Pinpoint the cell where the given text exists, returning its (x, y) midpoint coordinate. 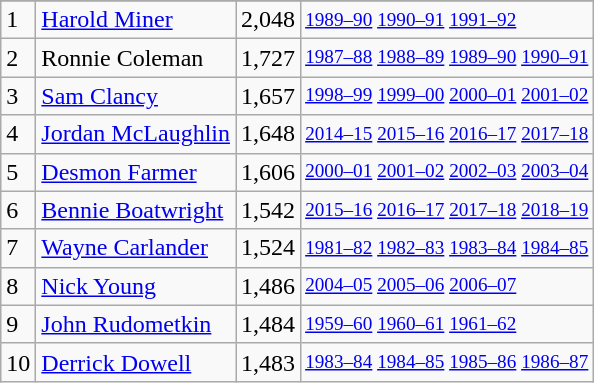
1,657 (268, 96)
7 (18, 248)
1987–88 1988–89 1989–90 1990–91 (447, 58)
Nick Young (136, 286)
5 (18, 172)
1,486 (268, 286)
1989–90 1990–91 1991–92 (447, 20)
Harold Miner (136, 20)
2 (18, 58)
Jordan McLaughlin (136, 134)
Wayne Carlander (136, 248)
1981–82 1982–83 1983–84 1984–85 (447, 248)
1998–99 1999–00 2000–01 2001–02 (447, 96)
1,484 (268, 324)
2000–01 2001–02 2002–03 2003–04 (447, 172)
1,606 (268, 172)
9 (18, 324)
3 (18, 96)
4 (18, 134)
Bennie Boatwright (136, 210)
2,048 (268, 20)
Sam Clancy (136, 96)
Ronnie Coleman (136, 58)
Desmon Farmer (136, 172)
1,542 (268, 210)
John Rudometkin (136, 324)
1,727 (268, 58)
10 (18, 362)
1983–84 1984–85 1985–86 1986–87 (447, 362)
2004–05 2005–06 2006–07 (447, 286)
1,648 (268, 134)
8 (18, 286)
2015–16 2016–17 2017–18 2018–19 (447, 210)
Derrick Dowell (136, 362)
2014–15 2015–16 2016–17 2017–18 (447, 134)
1 (18, 20)
1,483 (268, 362)
6 (18, 210)
1959–60 1960–61 1961–62 (447, 324)
1,524 (268, 248)
